For the text-containing cell, return its midpoint in (X, Y) coordinate format. 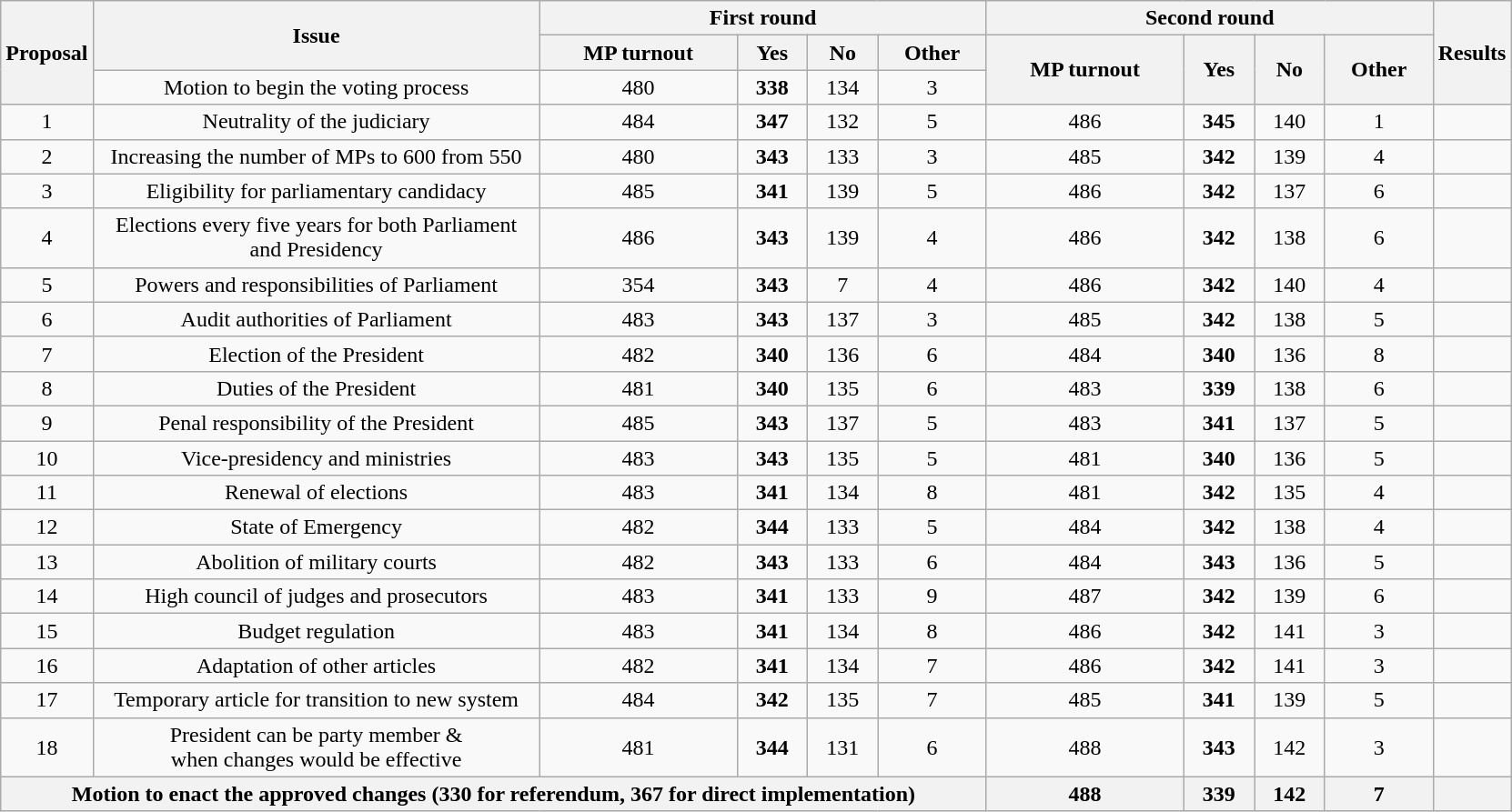
12 (47, 527)
Abolition of military courts (317, 562)
14 (47, 596)
347 (771, 122)
Neutrality of the judiciary (317, 122)
High council of judges and prosecutors (317, 596)
338 (771, 87)
2 (47, 156)
Adaptation of other articles (317, 666)
Audit authorities of Parliament (317, 319)
Renewal of elections (317, 493)
Second round (1210, 18)
Elections every five years for both Parliament and Presidency (317, 238)
11 (47, 493)
131 (842, 747)
Election of the President (317, 354)
Motion to enact the approved changes (330 for referendum, 367 for direct implementation) (493, 794)
16 (47, 666)
132 (842, 122)
17 (47, 700)
10 (47, 457)
487 (1084, 596)
First round (762, 18)
Motion to begin the voting process (317, 87)
Results (1472, 53)
13 (47, 562)
Duties of the President (317, 388)
Vice-presidency and ministries (317, 457)
Proposal (47, 53)
18 (47, 747)
Issue (317, 35)
Increasing the number of MPs to 600 from 550 (317, 156)
354 (639, 285)
15 (47, 631)
Temporary article for transition to new system (317, 700)
345 (1219, 122)
State of Emergency (317, 527)
President can be party member & when changes would be effective (317, 747)
Eligibility for parliamentary candidacy (317, 191)
Powers and responsibilities of Parliament (317, 285)
Penal responsibility of the President (317, 423)
Budget regulation (317, 631)
